Provide the [X, Y] coordinate of the cell's center where the given text is located.  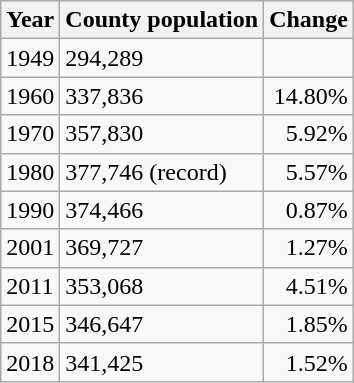
337,836 [162, 96]
Change [309, 20]
2011 [30, 286]
1.27% [309, 248]
353,068 [162, 286]
294,289 [162, 58]
5.92% [309, 134]
5.57% [309, 172]
14.80% [309, 96]
0.87% [309, 210]
346,647 [162, 324]
1970 [30, 134]
374,466 [162, 210]
357,830 [162, 134]
2018 [30, 362]
1.85% [309, 324]
1980 [30, 172]
2015 [30, 324]
County population [162, 20]
341,425 [162, 362]
1.52% [309, 362]
377,746 (record) [162, 172]
369,727 [162, 248]
2001 [30, 248]
Year [30, 20]
1960 [30, 96]
4.51% [309, 286]
1990 [30, 210]
1949 [30, 58]
